Provide the [X, Y] coordinate of the cell's center where the given text is located.  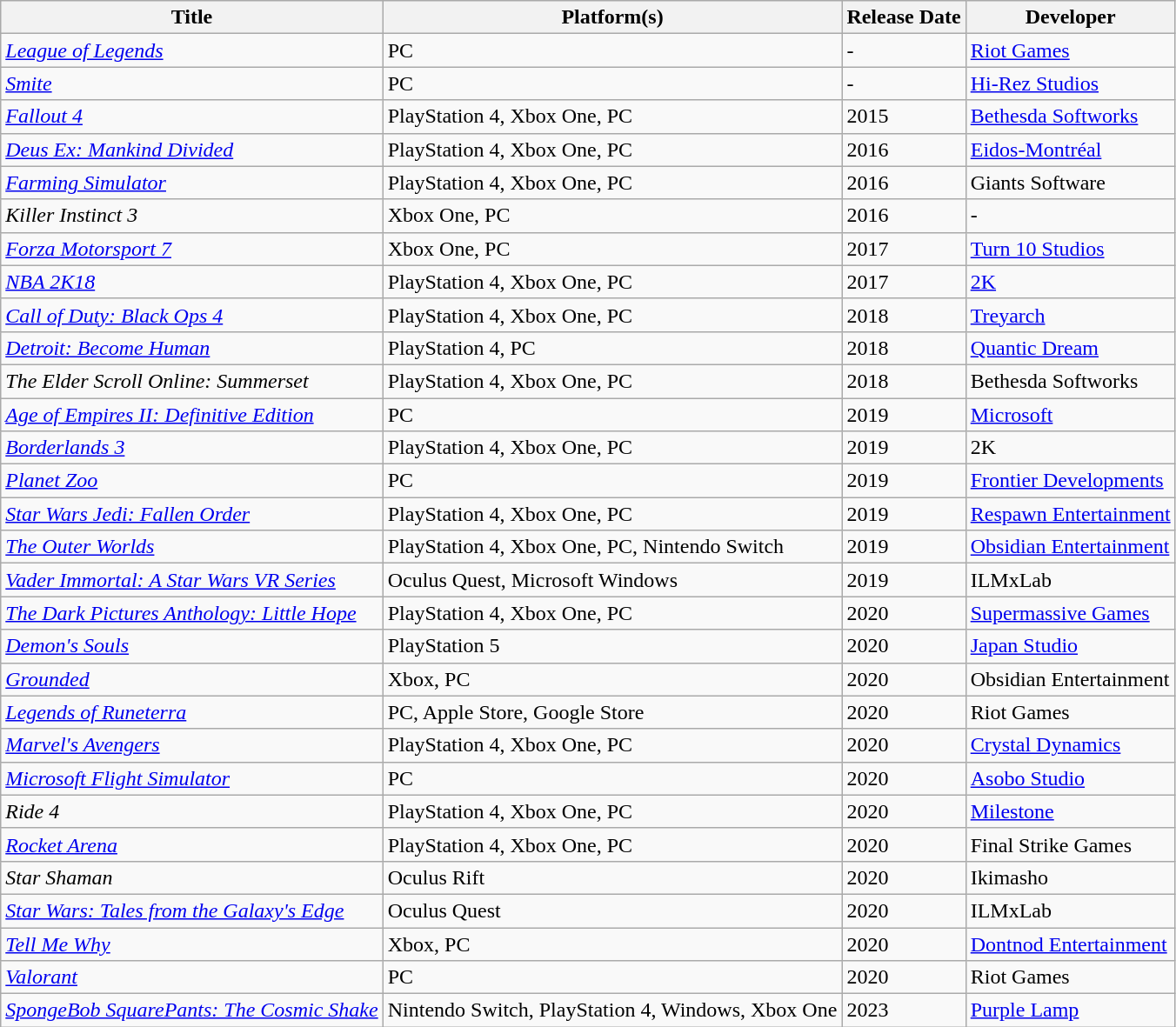
Frontier Developments [1070, 481]
The Outer Worlds [191, 547]
Japan Studio [1070, 646]
Turn 10 Studios [1070, 249]
Killer Instinct 3 [191, 216]
Microsoft [1070, 415]
Giants Software [1070, 183]
Deus Ex: Mankind Divided [191, 150]
Grounded [191, 679]
Tell Me Why [191, 944]
Release Date [904, 17]
Hi-Rez Studios [1070, 83]
League of Legends [191, 50]
The Dark Pictures Anthology: Little Hope [191, 613]
2015 [904, 117]
Asobo Studio [1070, 778]
Quantic Dream [1070, 348]
Respawn Entertainment [1070, 514]
Star Shaman [191, 877]
Detroit: Become Human [191, 348]
Rocket Arena [191, 844]
Ikimasho [1070, 877]
PlayStation 4, Xbox One, PC, Nintendo Switch [612, 547]
Star Wars Jedi: Fallen Order [191, 514]
Crystal Dynamics [1070, 745]
Nintendo Switch, PlayStation 4, Windows, Xbox One [612, 1010]
Vader Immortal: A Star Wars VR Series [191, 580]
Star Wars: Tales from the Galaxy's Edge [191, 910]
PlayStation 5 [612, 646]
Marvel's Avengers [191, 745]
Developer [1070, 17]
Oculus Quest [612, 910]
Ride 4 [191, 811]
Planet Zoo [191, 481]
Legends of Runeterra [191, 712]
SpongeBob SquarePants: The Cosmic Shake [191, 1010]
Oculus Quest, Microsoft Windows [612, 580]
Forza Motorsport 7 [191, 249]
Farming Simulator [191, 183]
Smite [191, 83]
Milestone [1070, 811]
Final Strike Games [1070, 844]
Dontnod Entertainment [1070, 944]
NBA 2K18 [191, 282]
2023 [904, 1010]
Supermassive Games [1070, 613]
Demon's Souls [191, 646]
Microsoft Flight Simulator [191, 778]
Borderlands 3 [191, 448]
Title [191, 17]
The Elder Scroll Online: Summerset [191, 381]
Age of Empires II: Definitive Edition [191, 415]
PC, Apple Store, Google Store [612, 712]
Treyarch [1070, 315]
Fallout 4 [191, 117]
Platform(s) [612, 17]
Call of Duty: Black Ops 4 [191, 315]
Purple Lamp [1070, 1010]
Eidos-Montréal [1070, 150]
PlayStation 4, PC [612, 348]
Valorant [191, 977]
Oculus Rift [612, 877]
